Provide the [x, y] coordinate of the cell's center where the given text is located.  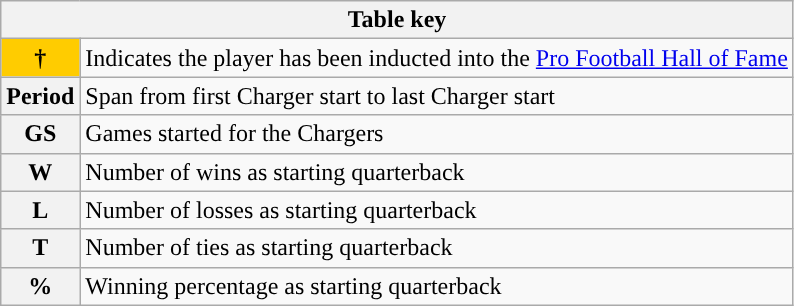
% [40, 286]
GS [40, 134]
Indicates the player has been inducted into the Pro Football Hall of Fame [437, 58]
Table key [398, 20]
Games started for the Chargers [437, 134]
Period [40, 96]
† [40, 58]
W [40, 172]
T [40, 248]
Winning percentage as starting quarterback [437, 286]
L [40, 210]
Number of losses as starting quarterback [437, 210]
Span from first Charger start to last Charger start [437, 96]
Number of wins as starting quarterback [437, 172]
Number of ties as starting quarterback [437, 248]
